Extract the (x, y) coordinate from the center of the cell holding the provided text.  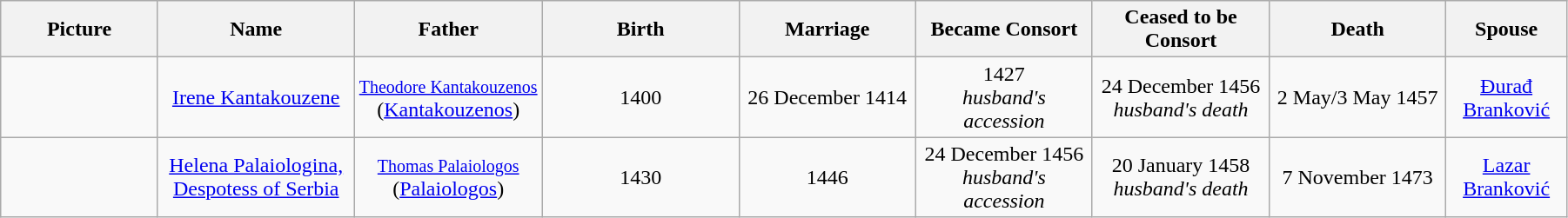
7 November 1473 (1357, 177)
Birth (640, 30)
Helena Palaiologina, Despotess of Serbia (256, 177)
Ceased to be Consort (1180, 30)
Became Consort (1004, 30)
Father (448, 30)
Death (1357, 30)
20 January 1458husband's death (1180, 177)
Name (256, 30)
Thomas Palaiologos(Palaiologos) (448, 177)
Đurađ Branković (1507, 97)
1427husband's accession (1004, 97)
Picture (80, 30)
1400 (640, 97)
1430 (640, 177)
Lazar Branković (1507, 177)
24 December 1456husband's death (1180, 97)
2 May/3 May 1457 (1357, 97)
Irene Kantakouzene (256, 97)
24 December 1456husband's accession (1004, 177)
Spouse (1507, 30)
1446 (827, 177)
Marriage (827, 30)
Theodore Kantakouzenos(Kantakouzenos) (448, 97)
26 December 1414 (827, 97)
